Find where the given text appears and provide that cell's center as (X, Y) coordinate. 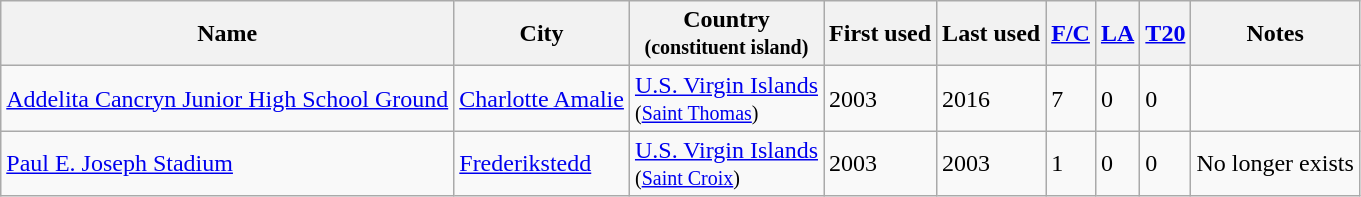
Frederikstedd (542, 164)
U.S. Virgin Islands(Saint Croix) (726, 164)
Paul E. Joseph Stadium (228, 164)
1 (1071, 164)
LA (1117, 34)
No longer exists (1275, 164)
Last used (992, 34)
City (542, 34)
2016 (992, 98)
U.S. Virgin Islands(Saint Thomas) (726, 98)
First used (880, 34)
Country(constituent island) (726, 34)
7 (1071, 98)
Name (228, 34)
F/C (1071, 34)
T20 (1166, 34)
Notes (1275, 34)
Charlotte Amalie (542, 98)
Addelita Cancryn Junior High School Ground (228, 98)
